Locate the cell with the specified text and output its [x, y] center coordinate. 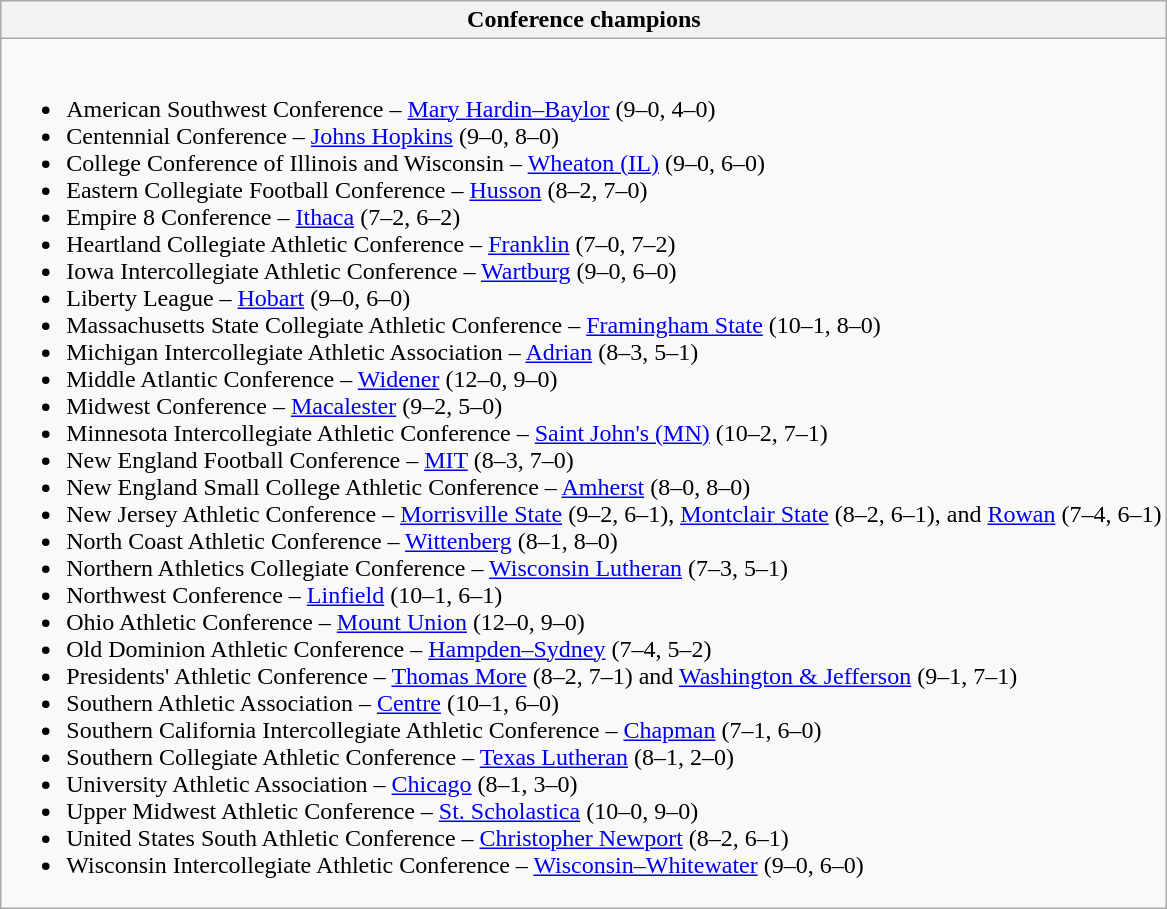
Conference champions [584, 20]
